Determine the [x, y] coordinate at the center of the cell enclosing the given text.  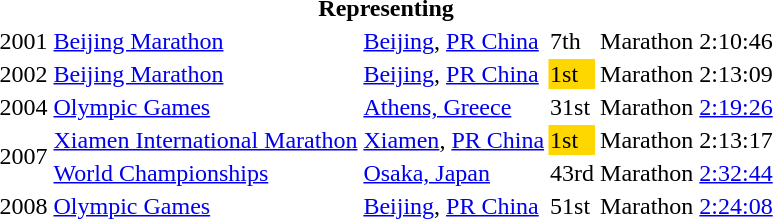
World Championships [206, 173]
43rd [572, 173]
7th [572, 41]
Osaka, Japan [454, 173]
Olympic Games [206, 107]
31st [572, 107]
Xiamen International Marathon [206, 140]
Xiamen, PR China [454, 140]
Athens, Greece [454, 107]
